Pinpoint the cell where the given text exists, returning its (x, y) midpoint coordinate. 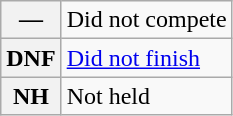
Not held (146, 96)
Did not finish (146, 58)
— (31, 20)
Did not compete (146, 20)
NH (31, 96)
DNF (31, 58)
